From the cell containing the given text, extract its center point as [X, Y] coordinate. 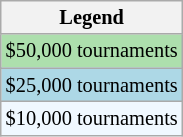
$25,000 tournaments [92, 85]
$10,000 tournaments [92, 118]
$50,000 tournaments [92, 51]
Legend [92, 17]
